Locate the cell with the specified text and output its [X, Y] center coordinate. 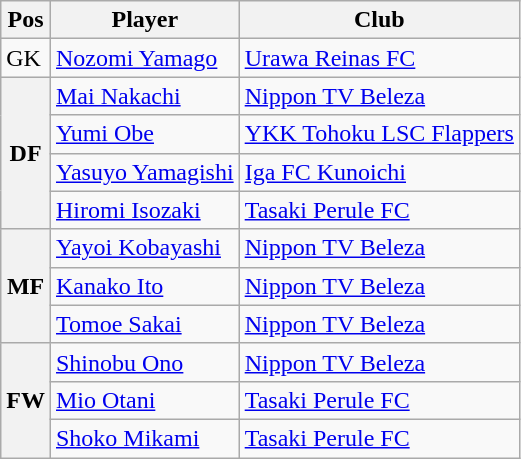
Tomoe Sakai [144, 324]
Pos [26, 20]
Mai Nakachi [144, 96]
MF [26, 286]
Player [144, 20]
GK [26, 58]
Nozomi Yamago [144, 58]
Shoko Mikami [144, 438]
Mio Otani [144, 400]
Urawa Reinas FC [379, 58]
Yumi Obe [144, 134]
DF [26, 153]
Yayoi Kobayashi [144, 248]
Shinobu Ono [144, 362]
Club [379, 20]
Yasuyo Yamagishi [144, 172]
Hiromi Isozaki [144, 210]
Kanako Ito [144, 286]
YKK Tohoku LSC Flappers [379, 134]
FW [26, 400]
Iga FC Kunoichi [379, 172]
